For the text-containing cell, return its midpoint in [x, y] coordinate format. 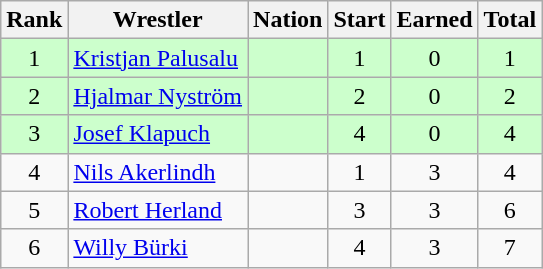
Wrestler [158, 20]
Hjalmar Nyström [158, 96]
Earned [434, 20]
Willy Bürki [158, 248]
7 [510, 248]
Robert Herland [158, 210]
Josef Klapuch [158, 134]
Nils Akerlindh [158, 172]
Total [510, 20]
Start [360, 20]
Nation [288, 20]
5 [34, 210]
Kristjan Palusalu [158, 58]
Rank [34, 20]
